Output the (x, y) coordinate of the center of the cell containing the given text.  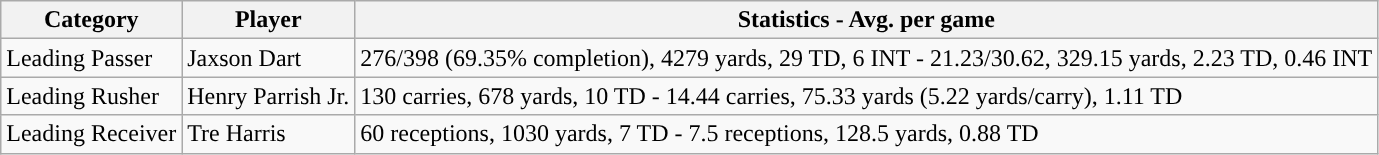
Leading Rusher (92, 96)
60 receptions, 1030 yards, 7 TD - 7.5 receptions, 128.5 yards, 0.88 TD (866, 134)
Tre Harris (268, 134)
Jaxson Dart (268, 58)
Leading Receiver (92, 134)
Player (268, 20)
Statistics - Avg. per game (866, 20)
Category (92, 20)
130 carries, 678 yards, 10 TD - 14.44 carries, 75.33 yards (5.22 yards/carry), 1.11 TD (866, 96)
276/398 (69.35% completion), 4279 yards, 29 TD, 6 INT - 21.23/30.62, 329.15 yards, 2.23 TD, 0.46 INT (866, 58)
Leading Passer (92, 58)
Henry Parrish Jr. (268, 96)
